Scan for the cell matching the given text and deliver its [X, Y] coordinate at center. 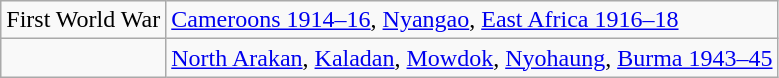
Cameroons 1914–16, Nyangao, East Africa 1916–18 [472, 20]
First World War [84, 20]
North Arakan, Kaladan, Mowdok, Nyohaung, Burma 1943–45 [472, 58]
